Detect which cell encompasses the target text, then output its (X, Y) center coordinate. 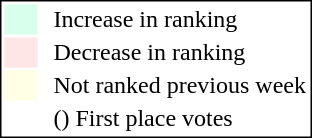
Decrease in ranking (180, 53)
Not ranked previous week (180, 85)
Increase in ranking (180, 19)
() First place votes (180, 119)
